Scan for the cell matching the given text and deliver its [X, Y] coordinate at center. 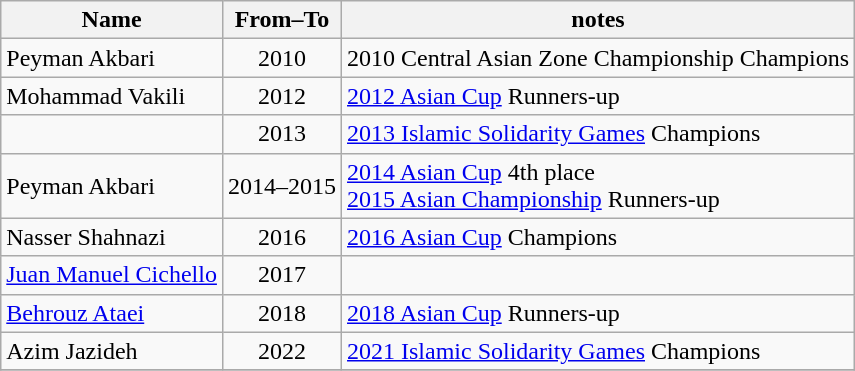
2018 Asian Cup Runners-up [598, 313]
2010 [282, 58]
2016 [282, 237]
From–To [282, 20]
Name [112, 20]
Nasser Shahnazi [112, 237]
Azim Jazideh [112, 351]
Behrouz Ataei [112, 313]
2016 Asian Cup Champions [598, 237]
2021 Islamic Solidarity Games Champions [598, 351]
2014 Asian Cup 4th place2015 Asian Championship Runners-up [598, 186]
2013 Islamic Solidarity Games Champions [598, 134]
2012 [282, 96]
Mohammad Vakili [112, 96]
2022 [282, 351]
notes [598, 20]
Juan Manuel Cichello [112, 275]
2017 [282, 275]
2012 Asian Cup Runners-up [598, 96]
2018 [282, 313]
2014–2015 [282, 186]
2010 Central Asian Zone Championship Champions [598, 58]
2013 [282, 134]
